For the text-containing cell, return its midpoint in [X, Y] coordinate format. 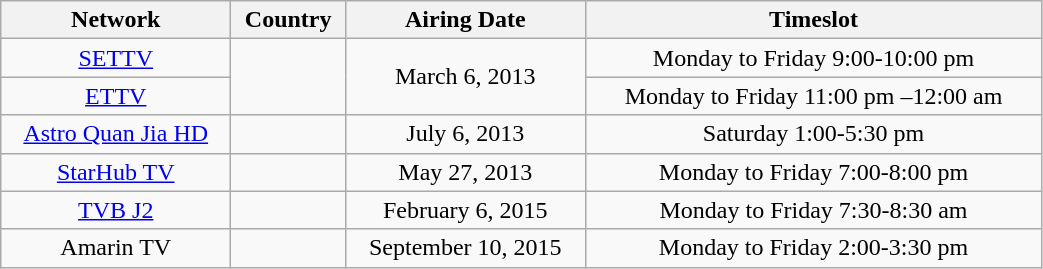
Monday to Friday 11:00 pm –12:00 am [814, 96]
Airing Date [466, 20]
Monday to Friday 7:30-8:30 am [814, 210]
StarHub TV [116, 172]
Monday to Friday 7:00-8:00 pm [814, 172]
Astro Quan Jia HD [116, 134]
Amarin TV [116, 248]
Monday to Friday 9:00-10:00 pm [814, 58]
Monday to Friday 2:00-3:30 pm [814, 248]
Saturday 1:00-5:30 pm [814, 134]
SETTV [116, 58]
TVB J2 [116, 210]
September 10, 2015 [466, 248]
May 27, 2013 [466, 172]
Network [116, 20]
Timeslot [814, 20]
ETTV [116, 96]
Country [288, 20]
March 6, 2013 [466, 77]
July 6, 2013 [466, 134]
February 6, 2015 [466, 210]
